Determine the [x, y] coordinate at the center of the cell enclosing the given text.  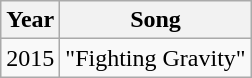
Year [30, 20]
2015 [30, 58]
Song [156, 20]
"Fighting Gravity" [156, 58]
